Locate the cell with the specified text and output its (x, y) center coordinate. 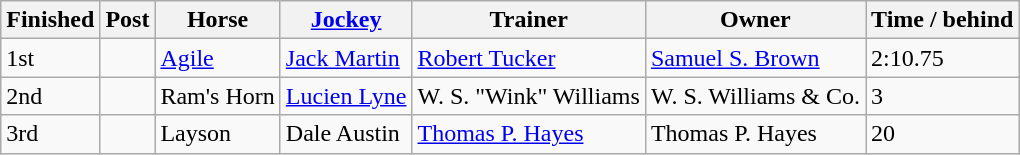
3 (942, 96)
20 (942, 134)
2nd (50, 96)
Owner (755, 20)
Robert Tucker (528, 58)
Post (128, 20)
Horse (218, 20)
Lucien Lyne (346, 96)
2:10.75 (942, 58)
Layson (218, 134)
Samuel S. Brown (755, 58)
W. S. Williams & Co. (755, 96)
1st (50, 58)
Jack Martin (346, 58)
Ram's Horn (218, 96)
W. S. "Wink" Williams (528, 96)
3rd (50, 134)
Finished (50, 20)
Agile (218, 58)
Dale Austin (346, 134)
Time / behind (942, 20)
Trainer (528, 20)
Jockey (346, 20)
